Output the [x, y] coordinate of the center of the cell containing the given text.  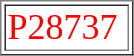
P28737 [66, 27]
